Return the (X, Y) coordinate for the center point of the cell that contains the specified text.  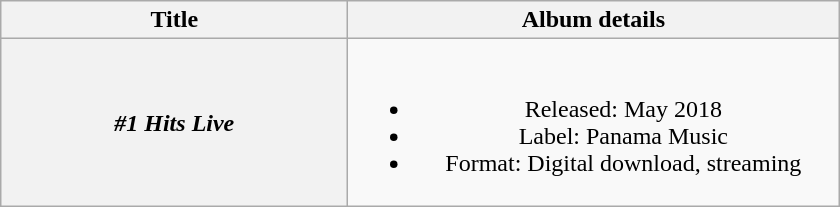
Album details (594, 20)
Released: May 2018Label: Panama MusicFormat: Digital download, streaming (594, 122)
#1 Hits Live (174, 122)
Title (174, 20)
